Capture the cell that displays the provided text and extract its (X, Y) central coordinate. 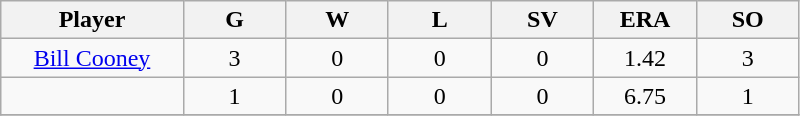
W (338, 20)
Player (92, 20)
Bill Cooney (92, 58)
SO (748, 20)
L (440, 20)
ERA (646, 20)
SV (542, 20)
6.75 (646, 96)
G (234, 20)
1.42 (646, 58)
